Search for the cell housing the specified text and yield its (x, y) center coordinate. 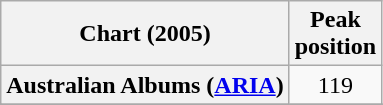
Peakposition (335, 34)
Chart (2005) (145, 34)
Australian Albums (ARIA) (145, 85)
119 (335, 85)
